Output the [X, Y] coordinate of the center of the cell containing the given text.  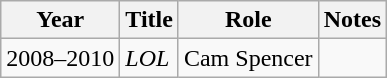
2008–2010 [60, 58]
Title [150, 20]
Notes [352, 20]
Year [60, 20]
Role [248, 20]
Cam Spencer [248, 58]
LOL [150, 58]
